Output the [X, Y] coordinate of the center of the cell containing the given text.  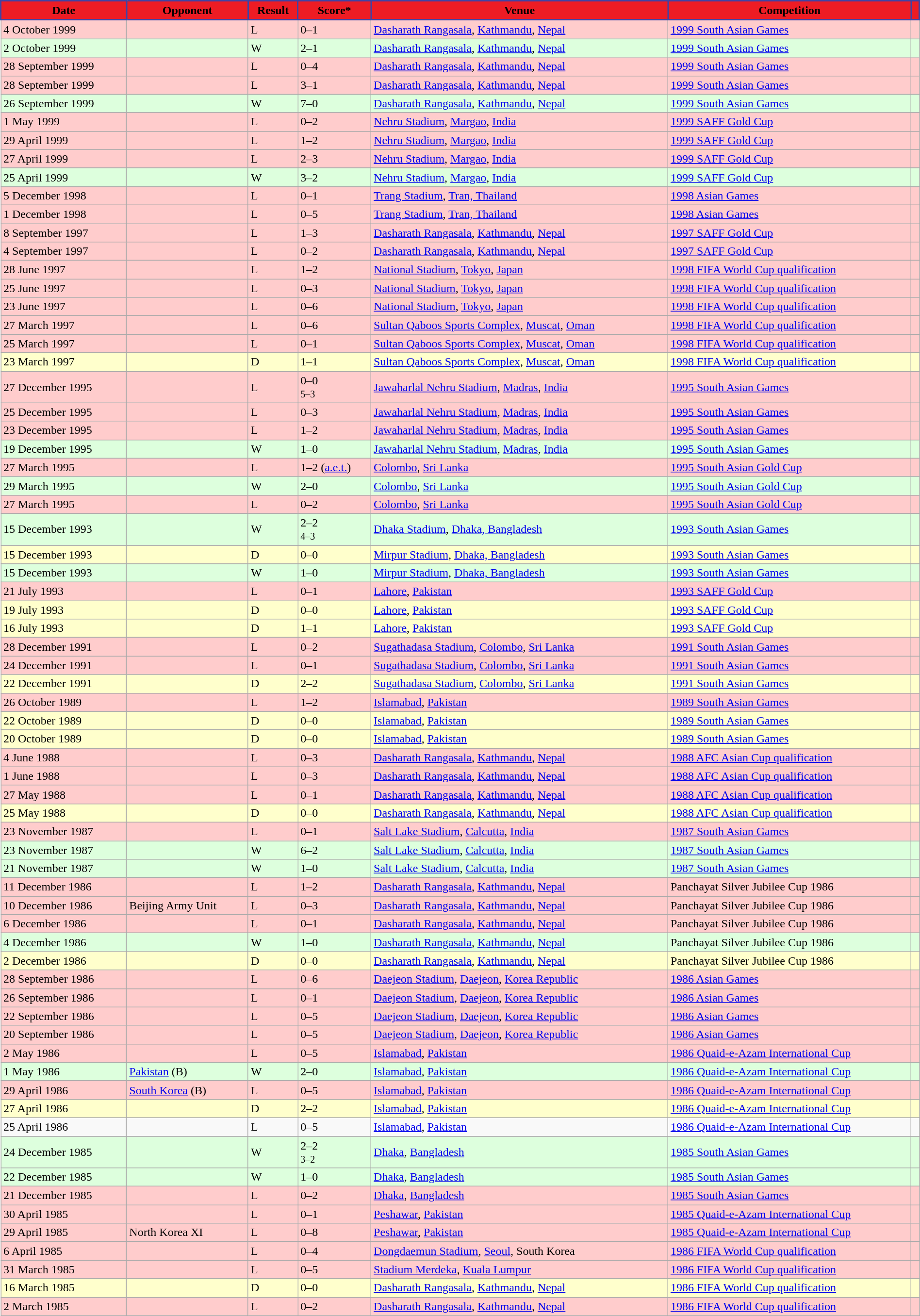
29 April 1986 [64, 1090]
1–2 (a.e.t.) [335, 467]
20 October 1989 [64, 739]
2 October 1999 [64, 48]
20 September 1986 [64, 1035]
25 April 1986 [64, 1127]
26 October 1989 [64, 702]
10 December 1986 [64, 905]
1 December 1998 [64, 214]
1 May 1986 [64, 1071]
26 September 1986 [64, 998]
22 October 1989 [64, 721]
2–24–3 [335, 529]
1 June 1988 [64, 776]
16 July 1993 [64, 628]
29 March 1995 [64, 486]
Result [273, 11]
29 April 1985 [64, 1233]
24 December 1991 [64, 665]
2–3 [335, 159]
27 March 1997 [64, 325]
8 September 1997 [64, 232]
Opponent [187, 11]
25 April 1999 [64, 177]
24 December 1985 [64, 1152]
23 March 1997 [64, 362]
Venue [520, 11]
16 March 1985 [64, 1288]
6–2 [335, 850]
3–2 [335, 177]
22 December 1991 [64, 684]
22 December 1985 [64, 1177]
19 July 1993 [64, 610]
29 April 1999 [64, 140]
4 October 1999 [64, 29]
27 May 1988 [64, 794]
2 December 1986 [64, 961]
26 September 1999 [64, 103]
31 March 1985 [64, 1269]
0–05–3 [335, 387]
27 April 1999 [64, 159]
28 September 1986 [64, 979]
4 December 1986 [64, 942]
25 March 1997 [64, 344]
21 December 1985 [64, 1196]
Stadium Merdeka, Kuala Lumpur [520, 1269]
27 April 1986 [64, 1108]
Score* [335, 11]
7–0 [335, 103]
South Korea (B) [187, 1090]
2–23–2 [335, 1152]
Competition [789, 11]
22 September 1986 [64, 1016]
2 March 1985 [64, 1306]
5 December 1998 [64, 196]
4 June 1988 [64, 757]
Beijing Army Unit [187, 905]
11 December 1986 [64, 887]
6 December 1986 [64, 924]
19 December 1995 [64, 449]
North Korea XI [187, 1233]
27 December 1995 [64, 387]
21 November 1987 [64, 869]
21 July 1993 [64, 592]
Pakistan (B) [187, 1071]
4 September 1997 [64, 251]
28 June 1997 [64, 270]
6 April 1985 [64, 1251]
Dhaka Stadium, Dhaka, Bangladesh [520, 529]
2 May 1986 [64, 1053]
25 May 1988 [64, 813]
Date [64, 11]
Dongdaemun Stadium, Seoul, South Korea [520, 1251]
23 December 1995 [64, 430]
23 June 1997 [64, 307]
30 April 1985 [64, 1214]
2–1 [335, 48]
0–8 [335, 1233]
1 May 1999 [64, 122]
25 December 1995 [64, 412]
28 December 1991 [64, 647]
3–1 [335, 85]
25 June 1997 [64, 288]
1–3 [335, 232]
